Identify which cell holds the provided text, then report its (x, y) central coordinate. 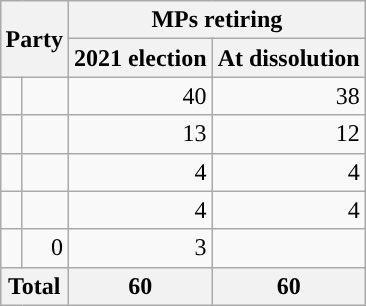
12 (288, 134)
MPs retiring (216, 20)
Party (34, 39)
At dissolution (288, 58)
38 (288, 96)
Total (34, 286)
40 (140, 96)
2021 election (140, 58)
3 (140, 248)
13 (140, 134)
0 (45, 248)
